Search for the cell housing the specified text and yield its (X, Y) center coordinate. 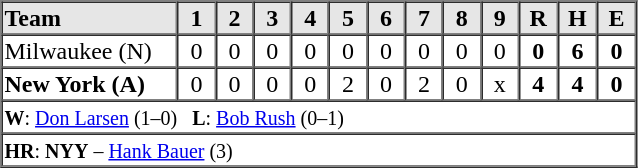
9 (500, 18)
3 (272, 18)
1 (197, 18)
W: Don Larsen (1–0) L: Bob Rush (0–1) (319, 116)
Team (90, 18)
x (500, 84)
R (538, 18)
5 (348, 18)
HR: NYY – Hank Bauer (3) (319, 150)
Milwaukee (N) (90, 50)
8 (462, 18)
E (616, 18)
New York (A) (90, 84)
H (578, 18)
7 (424, 18)
